Return (X, Y) of the center of cell containing provided text 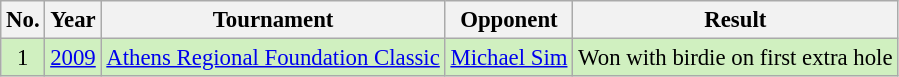
Tournament (273, 20)
Opponent (509, 20)
Won with birdie on first extra hole (736, 58)
No. (23, 20)
2009 (73, 58)
Athens Regional Foundation Classic (273, 58)
1 (23, 58)
Year (73, 20)
Michael Sim (509, 58)
Result (736, 20)
